Pinpoint the cell where the given text exists, returning its (X, Y) midpoint coordinate. 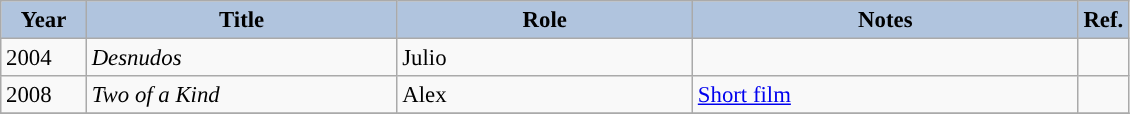
Year (44, 20)
Role (545, 20)
Ref. (1103, 20)
2008 (44, 95)
Title (242, 20)
Notes (886, 20)
Desnudos (242, 58)
Short film (886, 95)
Alex (545, 95)
Two of a Kind (242, 95)
2004 (44, 58)
Julio (545, 58)
